Scan for the cell matching the given text and deliver its (X, Y) coordinate at center. 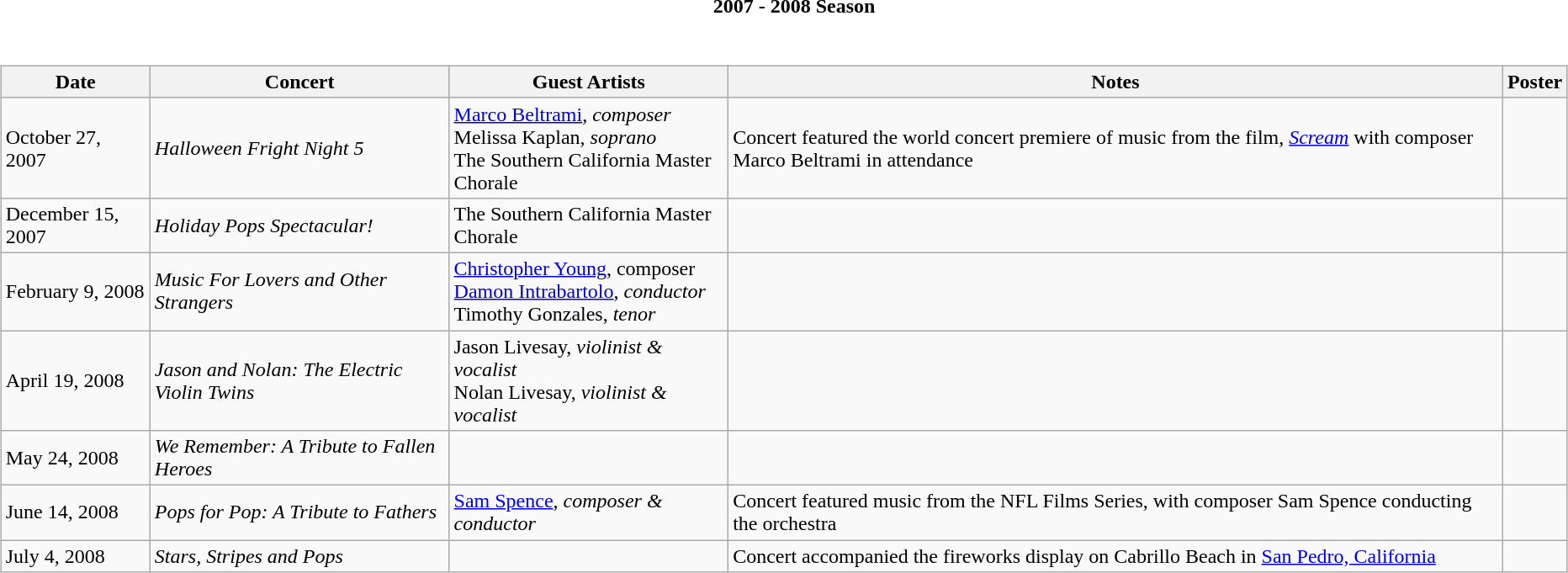
The Southern California Master Chorale (589, 225)
Halloween Fright Night 5 (299, 148)
Stars, Stripes and Pops (299, 556)
Notes (1115, 82)
Jason Livesay, violinist & vocalistNolan Livesay, violinist & vocalist (589, 380)
June 14, 2008 (76, 513)
Pops for Pop: A Tribute to Fathers (299, 513)
Date (76, 82)
Holiday Pops Spectacular! (299, 225)
Christopher Young, composerDamon Intrabartolo, conductorTimothy Gonzales, tenor (589, 291)
April 19, 2008 (76, 380)
Concert featured the world concert premiere of music from the film, Scream with composer Marco Beltrami in attendance (1115, 148)
February 9, 2008 (76, 291)
Concert accompanied the fireworks display on Cabrillo Beach in San Pedro, California (1115, 556)
December 15, 2007 (76, 225)
Marco Beltrami, composer Melissa Kaplan, sopranoThe Southern California Master Chorale (589, 148)
Concert featured music from the NFL Films Series, with composer Sam Spence conducting the orchestra (1115, 513)
Music For Lovers and Other Strangers (299, 291)
Concert (299, 82)
Guest Artists (589, 82)
Poster (1534, 82)
Jason and Nolan: The Electric Violin Twins (299, 380)
Sam Spence, composer & conductor (589, 513)
July 4, 2008 (76, 556)
We Remember: A Tribute to Fallen Heroes (299, 458)
May 24, 2008 (76, 458)
October 27, 2007 (76, 148)
